Identify which cell holds the provided text, then report its [x, y] central coordinate. 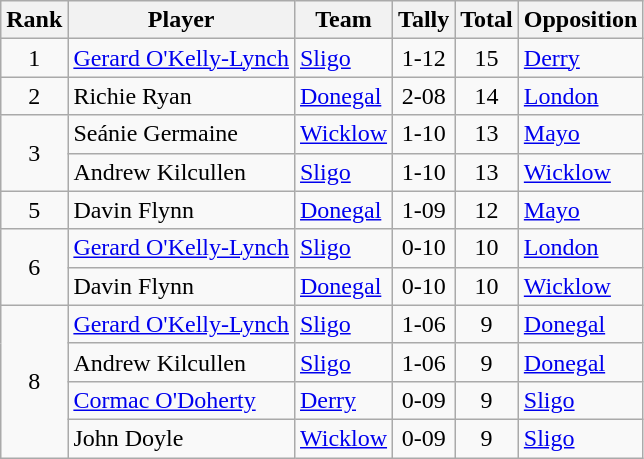
Cormac O'Doherty [182, 400]
3 [34, 153]
Total [487, 20]
1-12 [424, 58]
Player [182, 20]
Tally [424, 20]
14 [487, 96]
Richie Ryan [182, 96]
6 [34, 267]
Rank [34, 20]
12 [487, 210]
15 [487, 58]
1-09 [424, 210]
8 [34, 381]
1 [34, 58]
Opposition [580, 20]
Team [343, 20]
2 [34, 96]
John Doyle [182, 438]
5 [34, 210]
Seánie Germaine [182, 134]
2-08 [424, 96]
